Extract the (x, y) coordinate from the center of the cell holding the provided text.  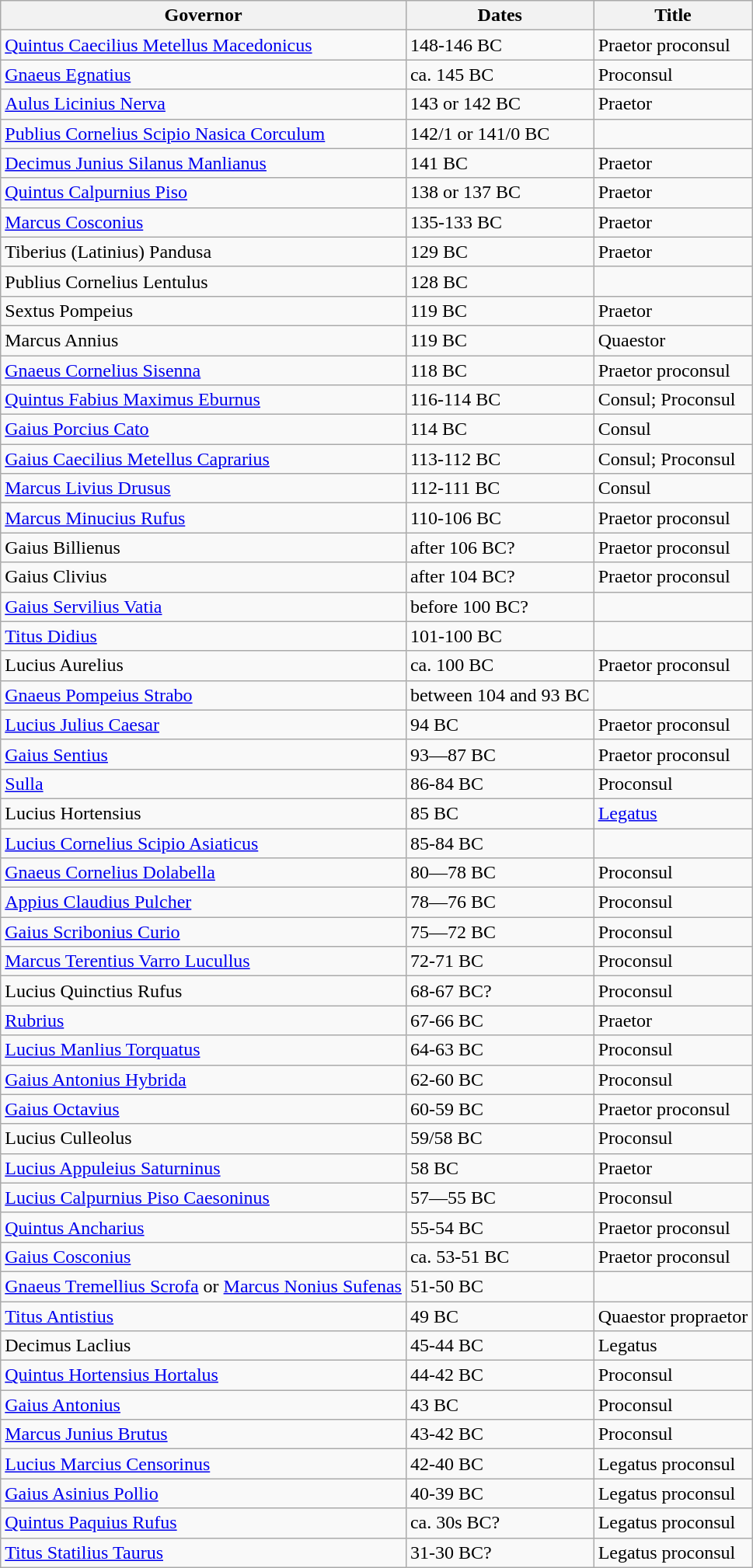
80—78 BC (500, 873)
114 BC (500, 429)
Quaestor (673, 340)
Title (673, 16)
Publius Cornelius Scipio Nasica Corculum (204, 134)
Lucius Calpurnius Piso Caesoninus (204, 1198)
Marcus Junius Brutus (204, 1434)
after 104 BC? (500, 577)
58 BC (500, 1168)
Gaius Cosconius (204, 1257)
Dates (500, 16)
64-63 BC (500, 1050)
78—76 BC (500, 902)
Lucius Appuleius Saturninus (204, 1168)
67-66 BC (500, 1020)
141 BC (500, 163)
Quaestor propraetor (673, 1316)
Gnaeus Cornelius Sisenna (204, 370)
116-114 BC (500, 400)
85-84 BC (500, 843)
148-146 BC (500, 45)
ca. 30s BC? (500, 1523)
Gnaeus Tremellius Scrofa or Marcus Nonius Sufenas (204, 1286)
Quintus Calpurnius Piso (204, 193)
Publius Cornelius Lentulus (204, 281)
118 BC (500, 370)
72-71 BC (500, 961)
86-84 BC (500, 784)
143 or 142 BC (500, 104)
Lucius Marcius Censorinus (204, 1464)
60-59 BC (500, 1109)
Lucius Quinctius Rufus (204, 991)
57—55 BC (500, 1198)
Gaius Porcius Cato (204, 429)
after 106 BC? (500, 548)
Lucius Aurelius (204, 666)
Governor (204, 16)
Quintus Fabius Maximus Eburnus (204, 400)
ca. 100 BC (500, 666)
between 104 and 93 BC (500, 695)
Sextus Pompeius (204, 311)
Marcus Minucius Rufus (204, 518)
93—87 BC (500, 754)
Gaius Clivius (204, 577)
Lucius Culleolus (204, 1139)
Gaius Billienus (204, 548)
142/1 or 141/0 BC (500, 134)
Tiberius (Latinius) Pandusa (204, 252)
Sulla (204, 784)
129 BC (500, 252)
Gaius Antonius (204, 1405)
Titus Didius (204, 636)
128 BC (500, 281)
110-106 BC (500, 518)
59/58 BC (500, 1139)
75—72 BC (500, 932)
Gnaeus Pompeius Strabo (204, 695)
112-111 BC (500, 488)
Gnaeus Cornelius Dolabella (204, 873)
Aulus Licinius Nerva (204, 104)
51-50 BC (500, 1286)
Decimus Laclius (204, 1346)
Gaius Caecilius Metellus Caprarius (204, 459)
113-112 BC (500, 459)
Gaius Antonius Hybrida (204, 1080)
43-42 BC (500, 1434)
Appius Claudius Pulcher (204, 902)
138 or 137 BC (500, 193)
31-30 BC? (500, 1552)
Titus Statilius Taurus (204, 1552)
45-44 BC (500, 1346)
Quintus Ancharius (204, 1227)
ca. 53-51 BC (500, 1257)
Gnaeus Egnatius (204, 75)
85 BC (500, 813)
Gaius Sentius (204, 754)
62-60 BC (500, 1080)
Marcus Livius Drusus (204, 488)
55-54 BC (500, 1227)
Rubrius (204, 1020)
Quintus Hortensius Hortalus (204, 1375)
Quintus Caecilius Metellus Macedonicus (204, 45)
43 BC (500, 1405)
before 100 BC? (500, 607)
Lucius Hortensius (204, 813)
42-40 BC (500, 1464)
Marcus Cosconius (204, 222)
101-100 BC (500, 636)
Lucius Julius Caesar (204, 725)
68-67 BC? (500, 991)
Lucius Cornelius Scipio Asiaticus (204, 843)
94 BC (500, 725)
Quintus Paquius Rufus (204, 1523)
Marcus Terentius Varro Lucullus (204, 961)
44-42 BC (500, 1375)
Gaius Servilius Vatia (204, 607)
Marcus Annius (204, 340)
Titus Antistius (204, 1316)
Decimus Junius Silanus Manlianus (204, 163)
40-39 BC (500, 1493)
49 BC (500, 1316)
Gaius Octavius (204, 1109)
ca. 145 BC (500, 75)
Lucius Manlius Torquatus (204, 1050)
Gaius Asinius Pollio (204, 1493)
135-133 BC (500, 222)
Gaius Scribonius Curio (204, 932)
